Capture the cell that displays the provided text and extract its (x, y) central coordinate. 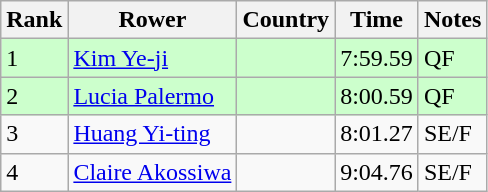
Time (377, 20)
9:04.76 (377, 172)
Country (286, 20)
1 (34, 58)
4 (34, 172)
2 (34, 96)
Claire Akossiwa (152, 172)
Rank (34, 20)
7:59.59 (377, 58)
Kim Ye-ji (152, 58)
Rower (152, 20)
Notes (452, 20)
8:01.27 (377, 134)
3 (34, 134)
Huang Yi-ting (152, 134)
Lucia Palermo (152, 96)
8:00.59 (377, 96)
